Capture the cell that displays the provided text and extract its [x, y] central coordinate. 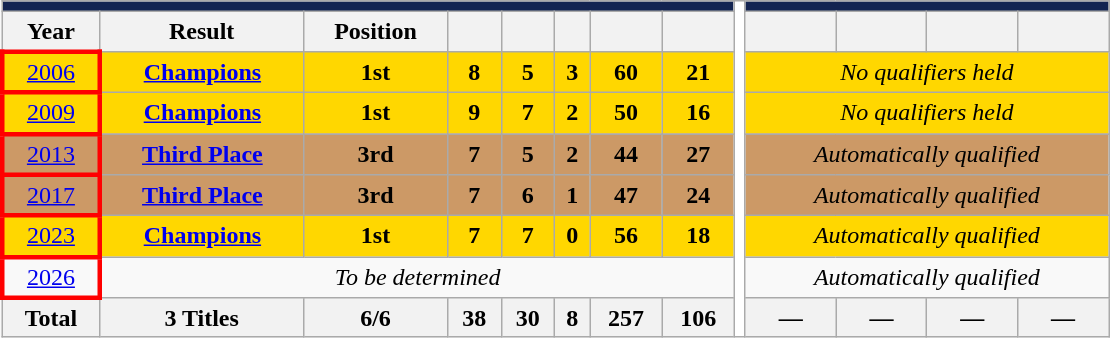
6/6 [376, 318]
Year [50, 32]
24 [698, 196]
60 [626, 72]
21 [698, 72]
106 [698, 318]
To be determined [418, 278]
47 [626, 196]
44 [626, 154]
50 [626, 112]
Total [50, 318]
6 [528, 196]
Position [376, 32]
2009 [50, 112]
2006 [50, 72]
30 [528, 318]
16 [698, 112]
56 [626, 236]
257 [626, 318]
2023 [50, 236]
9 [474, 112]
3 Titles [202, 318]
18 [698, 236]
3 [572, 72]
2017 [50, 196]
0 [572, 236]
27 [698, 154]
2026 [50, 278]
2013 [50, 154]
1 [572, 196]
Result [202, 32]
38 [474, 318]
